Provide the (X, Y) coordinate of the cell's center where the given text is located.  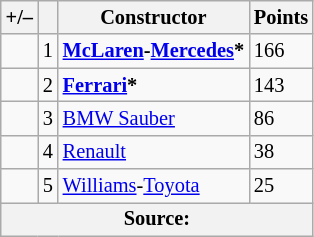
86 (281, 118)
McLaren-Mercedes* (154, 51)
Ferrari* (154, 85)
Constructor (154, 17)
Williams-Toyota (154, 186)
1 (48, 51)
Points (281, 17)
3 (48, 118)
25 (281, 186)
38 (281, 152)
5 (48, 186)
Source: (157, 219)
166 (281, 51)
Renault (154, 152)
4 (48, 152)
BMW Sauber (154, 118)
+/– (20, 17)
143 (281, 85)
2 (48, 85)
